Find where the given text appears and provide that cell's center as (x, y) coordinate. 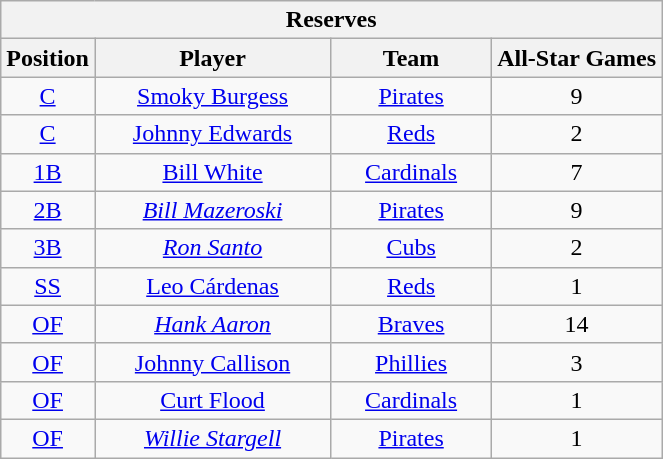
Willie Stargell (212, 438)
Bill Mazeroski (212, 210)
3 (577, 362)
Ron Santo (212, 248)
14 (577, 324)
Reserves (332, 20)
Smoky Burgess (212, 96)
Hank Aaron (212, 324)
1B (48, 172)
3B (48, 248)
Team (412, 58)
Leo Cárdenas (212, 286)
2B (48, 210)
Phillies (412, 362)
7 (577, 172)
Johnny Callison (212, 362)
Bill White (212, 172)
Braves (412, 324)
Curt Flood (212, 400)
Player (212, 58)
SS (48, 286)
Johnny Edwards (212, 134)
All-Star Games (577, 58)
Cubs (412, 248)
Position (48, 58)
